Search for the cell housing the specified text and yield its [X, Y] center coordinate. 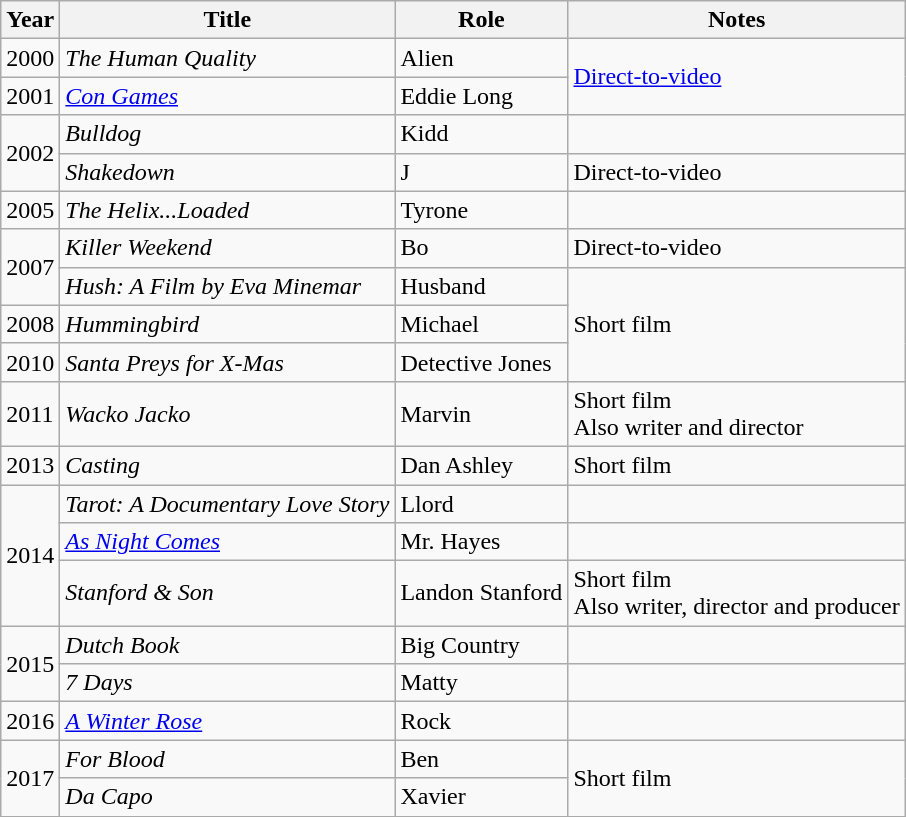
Kidd [482, 134]
Santa Preys for X-Mas [228, 362]
The Human Quality [228, 58]
As Night Comes [228, 542]
2002 [30, 153]
2013 [30, 465]
Ben [482, 759]
Casting [228, 465]
Tyrone [482, 210]
Alien [482, 58]
Da Capo [228, 797]
Bulldog [228, 134]
Michael [482, 324]
Role [482, 20]
Tarot: A Documentary Love Story [228, 503]
Year [30, 20]
Con Games [228, 96]
Rock [482, 721]
Bo [482, 248]
2005 [30, 210]
2015 [30, 664]
For Blood [228, 759]
Short filmAlso writer, director and producer [736, 594]
Eddie Long [482, 96]
2000 [30, 58]
Landon Stanford [482, 594]
2017 [30, 778]
Hummingbird [228, 324]
Dan Ashley [482, 465]
7 Days [228, 683]
Wacko Jacko [228, 414]
Title [228, 20]
2007 [30, 267]
Notes [736, 20]
Xavier [482, 797]
Big Country [482, 645]
The Helix...Loaded [228, 210]
Killer Weekend [228, 248]
2011 [30, 414]
J [482, 172]
Matty [482, 683]
2008 [30, 324]
Llord [482, 503]
Mr. Hayes [482, 542]
Shakedown [228, 172]
2016 [30, 721]
2010 [30, 362]
Short filmAlso writer and director [736, 414]
Detective Jones [482, 362]
A Winter Rose [228, 721]
2014 [30, 554]
Marvin [482, 414]
Dutch Book [228, 645]
Husband [482, 286]
2001 [30, 96]
Stanford & Son [228, 594]
Hush: A Film by Eva Minemar [228, 286]
